Output the (X, Y) coordinate of the center of the cell containing the given text.  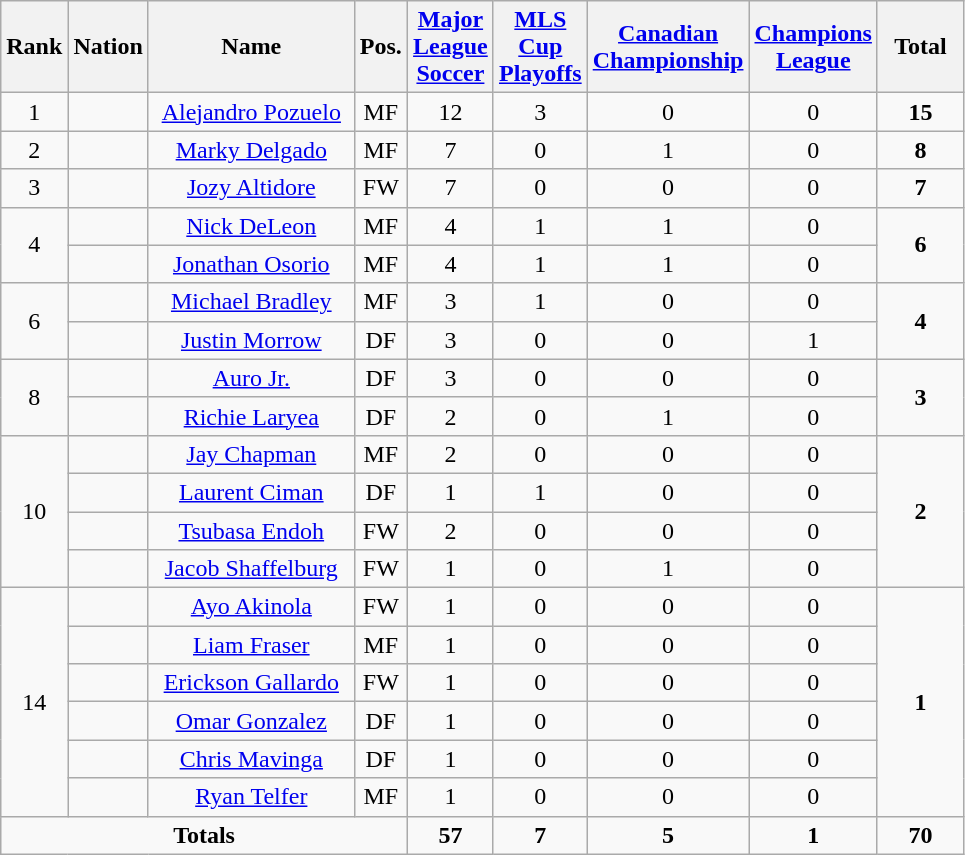
Alejandro Pozuelo (251, 112)
Totals (204, 835)
Marky Delgado (251, 150)
Jacob Shaffelburg (251, 569)
12 (450, 112)
Justin Morrow (251, 340)
Canadian Championship (668, 47)
Nation (108, 47)
10 (34, 511)
Laurent Ciman (251, 492)
Nick DeLeon (251, 226)
Total (920, 47)
14 (34, 702)
Rank (34, 47)
Jozy Altidore (251, 188)
Tsubasa Endoh (251, 531)
Erickson Gallardo (251, 683)
70 (920, 835)
MLS Cup Playoffs (540, 47)
Liam Fraser (251, 645)
Jonathan Osorio (251, 264)
Michael Bradley (251, 302)
Richie Laryea (251, 416)
Name (251, 47)
5 (668, 835)
Champions League (813, 47)
Major League Soccer (450, 47)
15 (920, 112)
Pos. (380, 47)
Chris Mavinga (251, 759)
Jay Chapman (251, 454)
57 (450, 835)
Omar Gonzalez (251, 721)
Ayo Akinola (251, 607)
Auro Jr. (251, 378)
Ryan Telfer (251, 797)
